From the cell containing the given text, extract its center point as [x, y] coordinate. 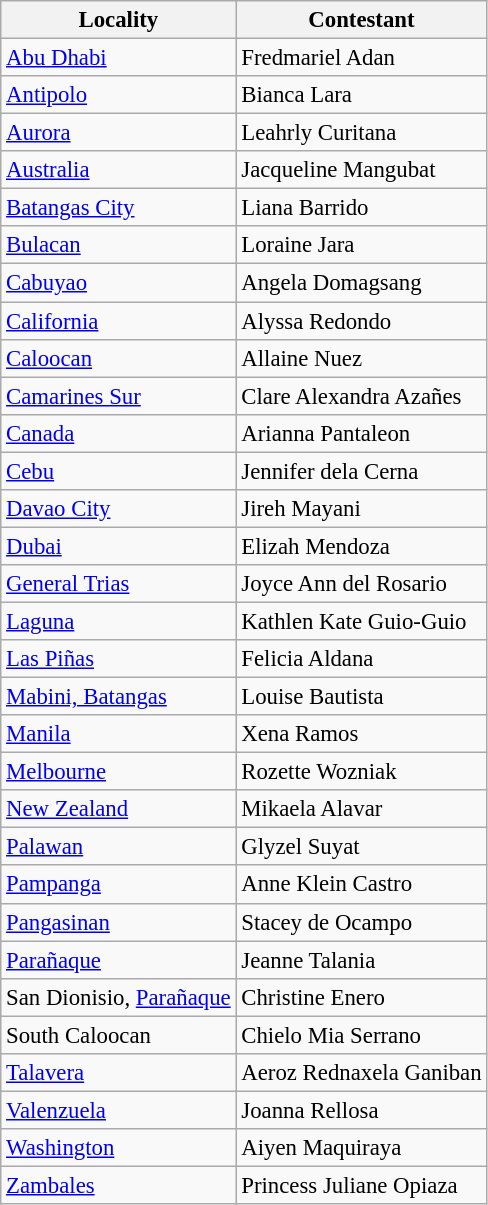
Glyzel Suyat [362, 847]
Abu Dhabi [118, 58]
Laguna [118, 621]
Allaine Nuez [362, 358]
South Caloocan [118, 1035]
Joanna Rellosa [362, 1110]
Talavera [118, 1073]
Felicia Aldana [362, 659]
Anne Klein Castro [362, 885]
New Zealand [118, 809]
Pangasinan [118, 922]
Aeroz Rednaxela Ganiban [362, 1073]
Las Piñas [118, 659]
Jacqueline Mangubat [362, 170]
Dubai [118, 546]
Aurora [118, 133]
Cebu [118, 471]
General Trias [118, 584]
Fredmariel Adan [362, 58]
Arianna Pantaleon [362, 433]
Antipolo [118, 95]
Palawan [118, 847]
Davao City [118, 509]
Cabuyao [118, 283]
Bianca Lara [362, 95]
Zambales [118, 1185]
Batangas City [118, 208]
Parañaque [118, 960]
Rozette Wozniak [362, 772]
Manila [118, 734]
Mikaela Alavar [362, 809]
Loraine Jara [362, 245]
Australia [118, 170]
Caloocan [118, 358]
Jennifer dela Cerna [362, 471]
Washington [118, 1148]
Canada [118, 433]
Mabini, Batangas [118, 697]
Stacey de Ocampo [362, 922]
Christine Enero [362, 997]
Alyssa Redondo [362, 321]
Aiyen Maquiraya [362, 1148]
Pampanga [118, 885]
Jeanne Talania [362, 960]
Joyce Ann del Rosario [362, 584]
Princess Juliane Opiaza [362, 1185]
Angela Domagsang [362, 283]
Clare Alexandra Azañes [362, 396]
San Dionisio, Parañaque [118, 997]
Kathlen Kate Guio-Guio [362, 621]
Chielo Mia Serrano [362, 1035]
Bulacan [118, 245]
Louise Bautista [362, 697]
California [118, 321]
Xena Ramos [362, 734]
Camarines Sur [118, 396]
Valenzuela [118, 1110]
Melbourne [118, 772]
Elizah Mendoza [362, 546]
Liana Barrido [362, 208]
Contestant [362, 20]
Leahrly Curitana [362, 133]
Jireh Mayani [362, 509]
Locality [118, 20]
